Output the (X, Y) coordinate of the center of the cell containing the given text.  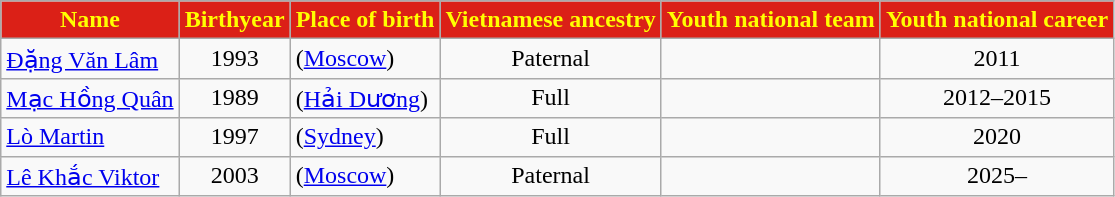
2020 (996, 137)
2003 (234, 176)
Lê Khắc Viktor (90, 176)
Lò Martin (90, 137)
2012–2015 (996, 98)
Mạc Hồng Quân (90, 98)
1997 (234, 137)
2025– (996, 176)
(Sydney) (365, 137)
Place of birth (365, 20)
Vietnamese ancestry (550, 20)
1993 (234, 59)
1989 (234, 98)
2011 (996, 59)
Birthyear (234, 20)
Youth national career (996, 20)
Đặng Văn Lâm (90, 59)
(Hải Dương) (365, 98)
Name (90, 20)
Youth national team (770, 20)
